Identify which cell holds the provided text, then report its [X, Y] central coordinate. 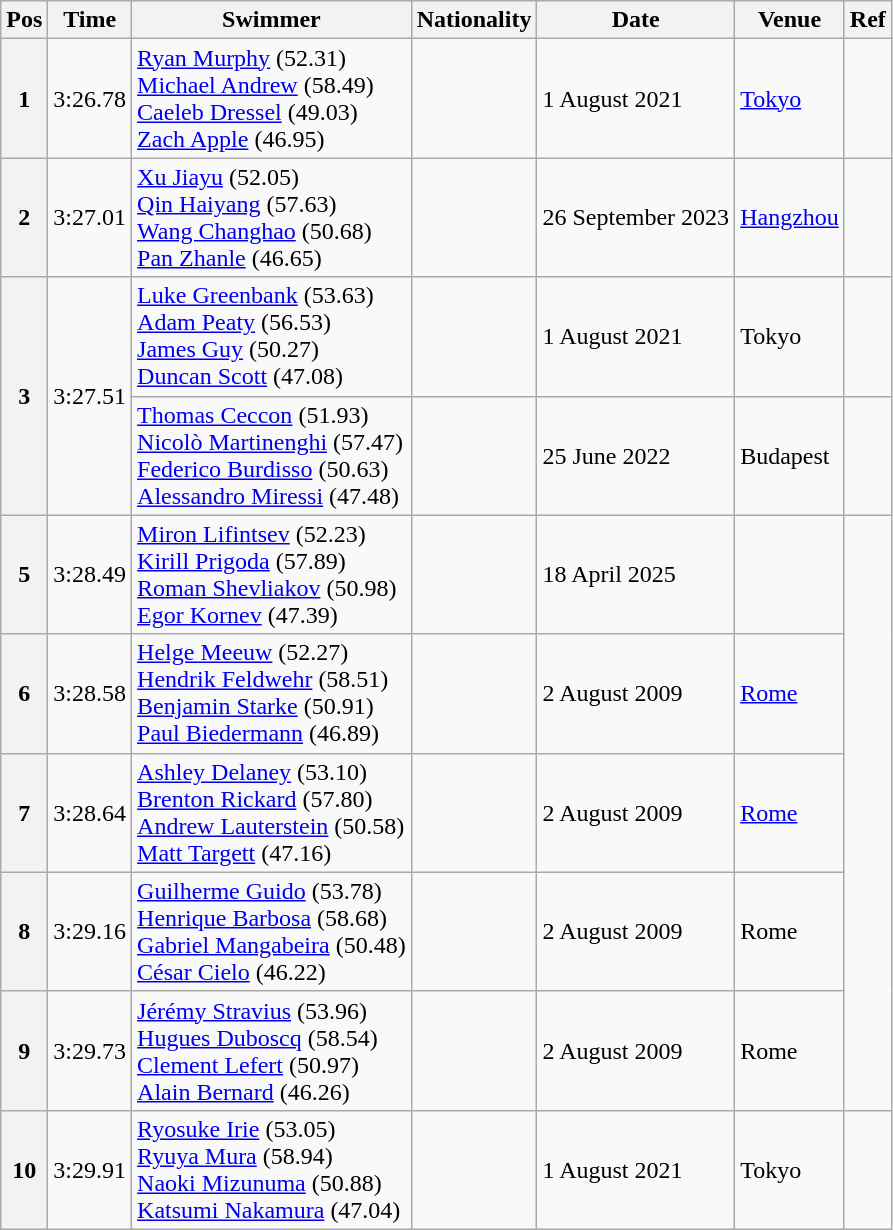
Ref [868, 20]
Miron Lifintsev (52.23)Kirill Prigoda (57.89)Roman Shevliakov (50.98)Egor Kornev (47.39) [272, 574]
6 [24, 694]
Guilherme Guido (53.78)Henrique Barbosa (58.68)Gabriel Mangabeira (50.48)César Cielo (46.22) [272, 932]
18 April 2025 [636, 574]
3:28.58 [90, 694]
Time [90, 20]
3 [24, 396]
Jérémy Stravius (53.96)Hugues Duboscq (58.54)Clement Lefert (50.97)Alain Bernard (46.26) [272, 1050]
3:27.51 [90, 396]
Thomas Ceccon (51.93)Nicolò Martinenghi (57.47)Federico Burdisso (50.63)Alessandro Miressi (47.48) [272, 456]
Luke Greenbank (53.63)Adam Peaty (56.53)James Guy (50.27)Duncan Scott (47.08) [272, 336]
Budapest [790, 456]
26 September 2023 [636, 218]
Venue [790, 20]
3:28.64 [90, 812]
8 [24, 932]
3:29.73 [90, 1050]
1 [24, 98]
3:26.78 [90, 98]
7 [24, 812]
25 June 2022 [636, 456]
3:27.01 [90, 218]
3:29.16 [90, 932]
Ashley Delaney (53.10)Brenton Rickard (57.80)Andrew Lauterstein (50.58)Matt Targett (47.16) [272, 812]
5 [24, 574]
10 [24, 1170]
Xu Jiayu (52.05)Qin Haiyang (57.63)Wang Changhao (50.68)Pan Zhanle (46.65) [272, 218]
3:28.49 [90, 574]
Nationality [474, 20]
9 [24, 1050]
Ryosuke Irie (53.05)Ryuya Mura (58.94)Naoki Mizunuma (50.88)Katsumi Nakamura (47.04) [272, 1170]
Swimmer [272, 20]
Pos [24, 20]
Ryan Murphy (52.31)Michael Andrew (58.49)Caeleb Dressel (49.03)Zach Apple (46.95) [272, 98]
Helge Meeuw (52.27)Hendrik Feldwehr (58.51)Benjamin Starke (50.91)Paul Biedermann (46.89) [272, 694]
3:29.91 [90, 1170]
Date [636, 20]
Hangzhou [790, 218]
2 [24, 218]
